For the text-containing cell, return its midpoint in (X, Y) coordinate format. 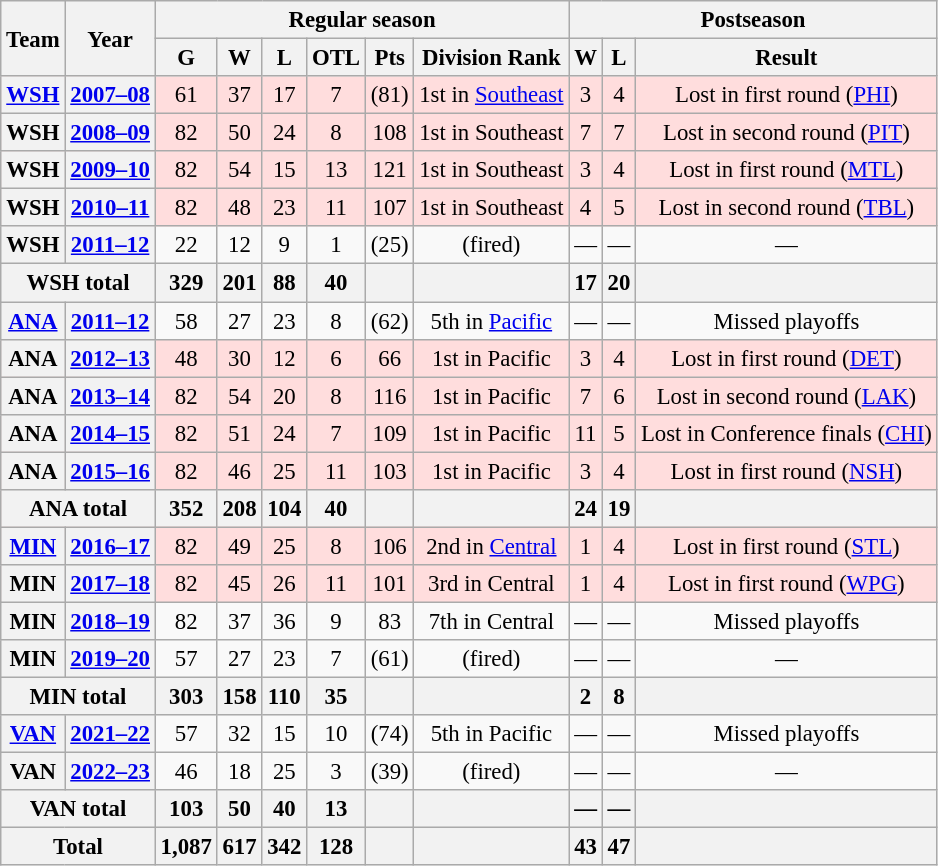
2nd in Central (492, 546)
58 (186, 321)
Lost in first round (DET) (787, 358)
101 (390, 584)
2021–22 (110, 734)
Pts (390, 58)
2015–16 (110, 471)
2019–20 (110, 659)
Lost in second round (PIT) (787, 133)
19 (618, 509)
49 (240, 546)
18 (240, 772)
WSH total (78, 283)
352 (186, 509)
51 (240, 433)
(81) (390, 95)
Year (110, 38)
Result (787, 58)
2018–19 (110, 621)
158 (240, 697)
Lost in Conference finals (CHI) (787, 433)
OTL (336, 58)
617 (240, 847)
66 (390, 358)
45 (240, 584)
Total (78, 847)
(25) (390, 245)
104 (284, 509)
2010–11 (110, 208)
2016–17 (110, 546)
2009–10 (110, 170)
47 (618, 847)
Lost in first round (MTL) (787, 170)
Lost in first round (WPG) (787, 584)
VAN total (78, 809)
Postseason (753, 20)
Division Rank (492, 58)
116 (390, 396)
110 (284, 697)
3rd in Central (492, 584)
88 (284, 283)
7th in Central (492, 621)
107 (390, 208)
32 (240, 734)
35 (336, 697)
36 (284, 621)
128 (336, 847)
MIN total (78, 697)
201 (240, 283)
Team (33, 38)
83 (390, 621)
106 (390, 546)
Regular season (362, 20)
2008–09 (110, 133)
329 (186, 283)
61 (186, 95)
2022–23 (110, 772)
Lost in first round (PHI) (787, 95)
43 (586, 847)
(62) (390, 321)
Lost in first round (NSH) (787, 471)
26 (284, 584)
2007–08 (110, 95)
1,087 (186, 847)
(61) (390, 659)
2012–13 (110, 358)
(74) (390, 734)
2017–18 (110, 584)
108 (390, 133)
10 (336, 734)
G (186, 58)
Lost in first round (STL) (787, 546)
121 (390, 170)
2013–14 (110, 396)
22 (186, 245)
2 (586, 697)
Lost in second round (LAK) (787, 396)
ANA total (78, 509)
342 (284, 847)
30 (240, 358)
208 (240, 509)
109 (390, 433)
2014–15 (110, 433)
Lost in second round (TBL) (787, 208)
303 (186, 697)
(39) (390, 772)
